Identify which cell holds the provided text, then report its (x, y) central coordinate. 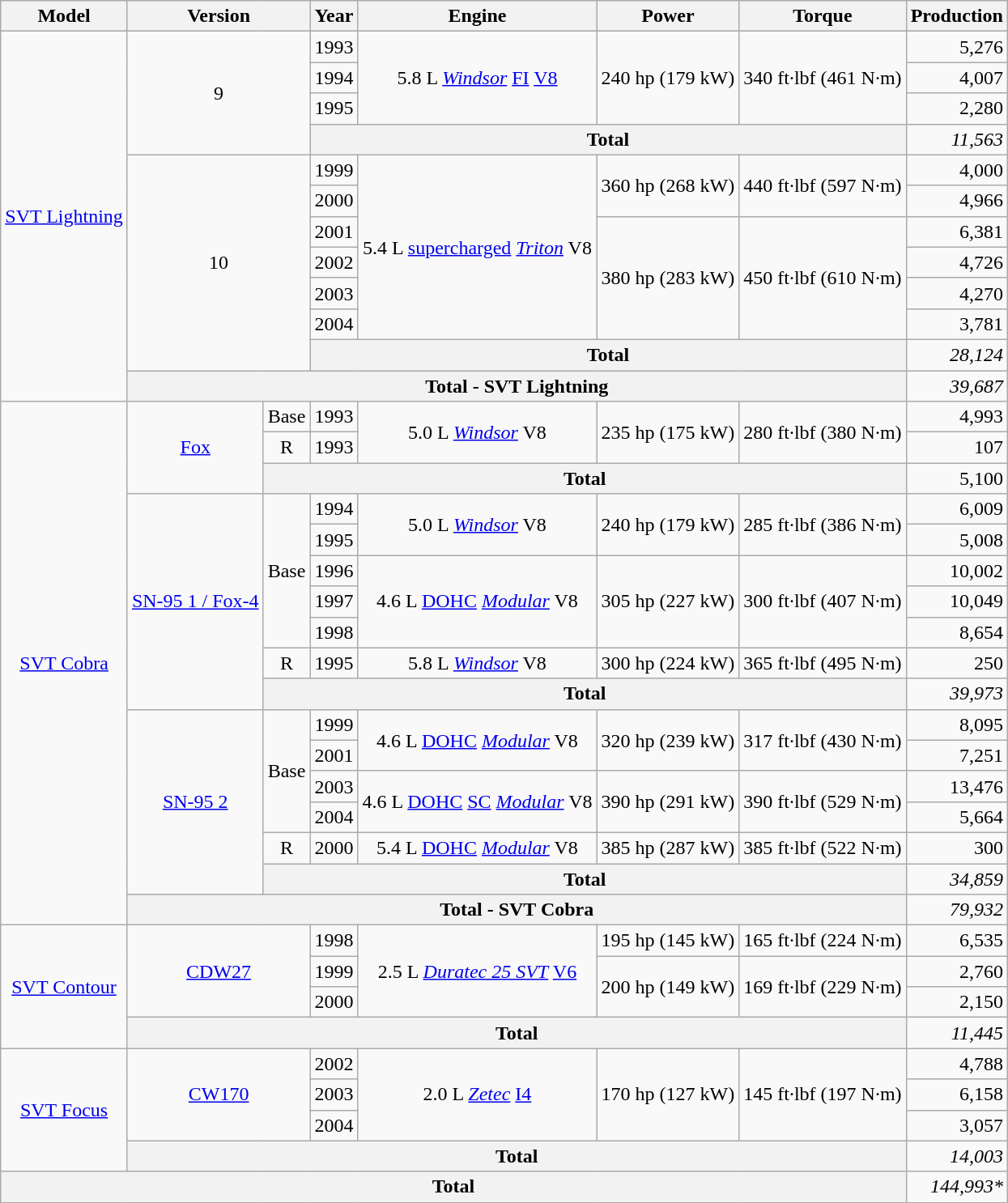
2,150 (957, 1002)
385 hp (287 kW) (668, 848)
2,760 (957, 971)
2.0 L Zetec I4 (478, 1095)
1996 (334, 571)
8,095 (957, 725)
5,664 (957, 817)
5.8 L Windsor FI V8 (478, 78)
4,007 (957, 78)
SVT Lightning (65, 217)
280 ft·lbf (380 N·m) (823, 432)
10 (219, 262)
Model (65, 16)
9 (219, 93)
Year (334, 16)
Production (957, 16)
SN-95 1 / Fox-4 (195, 601)
5,008 (957, 540)
107 (957, 448)
300 (957, 848)
4,966 (957, 201)
5.4 L DOHC Modular V8 (478, 848)
11,563 (957, 139)
3,057 (957, 1125)
145 ft·lbf (197 N·m) (823, 1095)
5,276 (957, 47)
1997 (334, 601)
10,049 (957, 601)
CW170 (219, 1095)
11,445 (957, 1033)
165 ft·lbf (224 N·m) (823, 941)
Power (668, 16)
4.6 L DOHC SC Modular V8 (478, 801)
6,535 (957, 941)
4,993 (957, 417)
5.4 L supercharged Triton V8 (478, 247)
6,381 (957, 232)
Torque (823, 16)
Total - SVT Lightning (517, 386)
390 ft·lbf (529 N·m) (823, 801)
79,932 (957, 910)
Engine (478, 16)
34,859 (957, 878)
3,781 (957, 324)
SN-95 2 (195, 801)
440 ft·lbf (597 N·m) (823, 185)
285 ft·lbf (386 N·m) (823, 525)
317 ft·lbf (430 N·m) (823, 740)
Fox (195, 448)
360 hp (268 kW) (668, 185)
320 hp (239 kW) (668, 740)
2,280 (957, 108)
4,000 (957, 170)
CDW27 (219, 971)
5.8 L Windsor V8 (478, 663)
4,788 (957, 1064)
13,476 (957, 786)
7,251 (957, 755)
380 hp (283 kW) (668, 278)
5,100 (957, 478)
450 ft·lbf (610 N·m) (823, 278)
365 ft·lbf (495 N·m) (823, 663)
Version (219, 16)
144,993* (957, 1187)
10,002 (957, 571)
169 ft·lbf (229 N·m) (823, 987)
235 hp (175 kW) (668, 432)
Total - SVT Cobra (517, 910)
385 ft·lbf (522 N·m) (823, 848)
6,009 (957, 509)
195 hp (145 kW) (668, 941)
4,270 (957, 293)
300 ft·lbf (407 N·m) (823, 601)
SVT Focus (65, 1110)
28,124 (957, 355)
6,158 (957, 1095)
SVT Contour (65, 987)
14,003 (957, 1156)
250 (957, 663)
390 hp (291 kW) (668, 801)
4,726 (957, 262)
8,654 (957, 632)
305 hp (227 kW) (668, 601)
39,687 (957, 386)
300 hp (224 kW) (668, 663)
170 hp (127 kW) (668, 1095)
340 ft·lbf (461 N·m) (823, 78)
SVT Cobra (65, 664)
2.5 L Duratec 25 SVT V6 (478, 971)
200 hp (149 kW) (668, 987)
39,973 (957, 694)
